Locate the cell with the specified text and output its (X, Y) center coordinate. 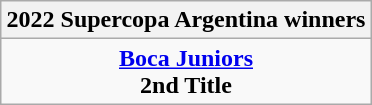
Boca Juniors 2nd Title (186, 72)
2022 Supercopa Argentina winners (186, 20)
